Detect which cell encompasses the target text, then output its (x, y) center coordinate. 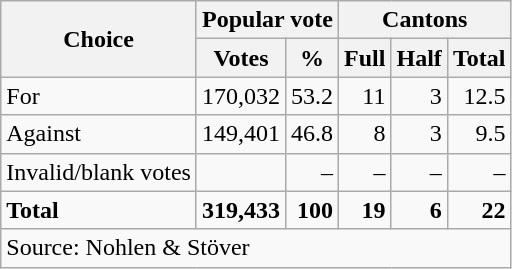
Popular vote (267, 20)
Cantons (425, 20)
9.5 (479, 134)
For (99, 96)
100 (312, 210)
149,401 (240, 134)
319,433 (240, 210)
Choice (99, 39)
Full (365, 58)
Half (419, 58)
46.8 (312, 134)
6 (419, 210)
Against (99, 134)
Source: Nohlen & Stöver (256, 248)
22 (479, 210)
53.2 (312, 96)
% (312, 58)
Invalid/blank votes (99, 172)
12.5 (479, 96)
19 (365, 210)
Votes (240, 58)
11 (365, 96)
8 (365, 134)
170,032 (240, 96)
